Scan for the cell matching the given text and deliver its (X, Y) coordinate at center. 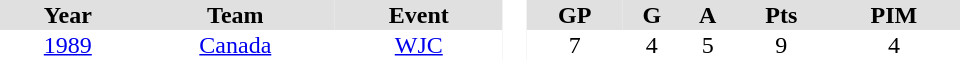
WJC (419, 45)
Canada (236, 45)
Year (68, 15)
Team (236, 15)
1989 (68, 45)
Pts (782, 15)
Event (419, 15)
A (708, 15)
GP (574, 15)
PIM (894, 15)
5 (708, 45)
9 (782, 45)
G (652, 15)
7 (574, 45)
